For the text-containing cell, return its midpoint in [x, y] coordinate format. 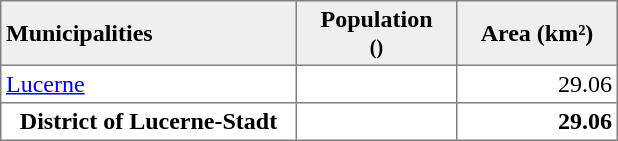
Population () [376, 33]
Area (km²) [537, 33]
Lucerne [149, 84]
District of Lucerne-Stadt [149, 122]
Municipalities [149, 33]
